Provide the (x, y) coordinate of the cell's center where the given text is located.  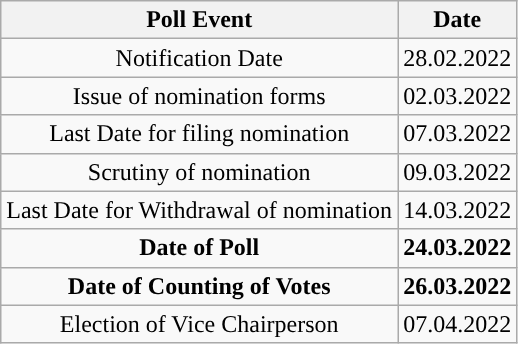
07.04.2022 (458, 324)
Date of Counting of Votes (200, 286)
02.03.2022 (458, 96)
07.03.2022 (458, 134)
Last Date for Withdrawal of nomination (200, 210)
Scrutiny of nomination (200, 172)
09.03.2022 (458, 172)
Last Date for filing nomination (200, 134)
Date (458, 20)
Issue of nomination forms (200, 96)
Election of Vice Chairperson (200, 324)
14.03.2022 (458, 210)
28.02.2022 (458, 58)
24.03.2022 (458, 248)
Notification Date (200, 58)
26.03.2022 (458, 286)
Poll Event (200, 20)
Date of Poll (200, 248)
